For the text-containing cell, return its midpoint in (x, y) coordinate format. 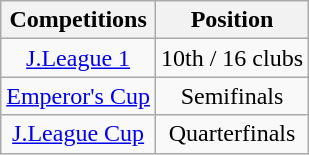
J.League 1 (78, 58)
Competitions (78, 20)
J.League Cup (78, 134)
Quarterfinals (232, 134)
10th / 16 clubs (232, 58)
Emperor's Cup (78, 96)
Semifinals (232, 96)
Position (232, 20)
